For the text-containing cell, return its midpoint in [x, y] coordinate format. 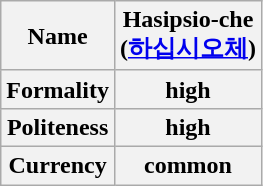
Formality [58, 89]
Politeness [58, 127]
common [188, 165]
Currency [58, 165]
Hasipsio-che(하십시오체) [188, 36]
Name [58, 36]
